Search for the cell housing the specified text and yield its [x, y] center coordinate. 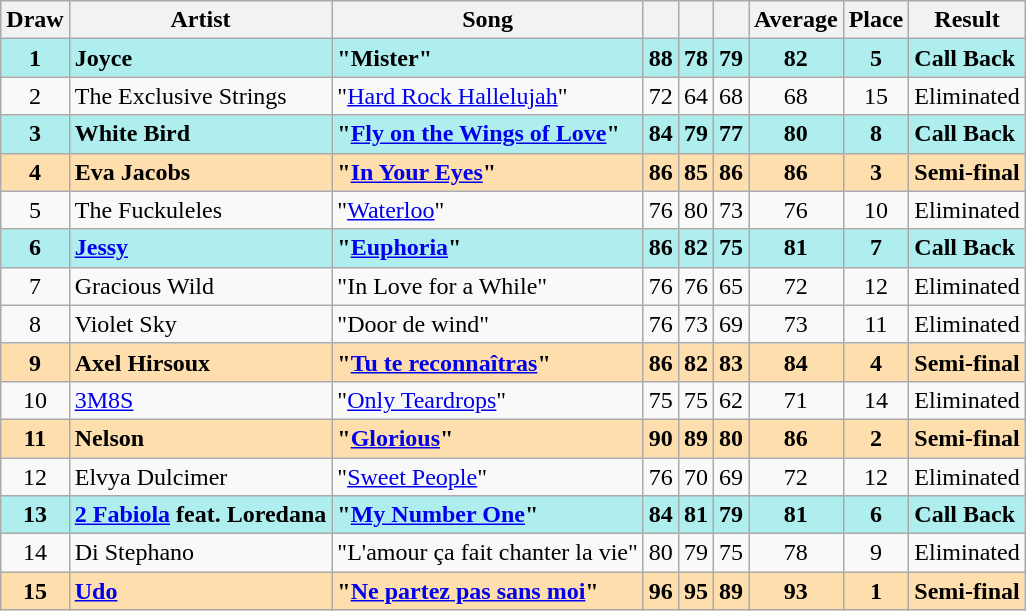
88 [660, 58]
"Only Teardrops" [488, 400]
13 [35, 515]
Draw [35, 20]
"Fly on the Wings of Love" [488, 134]
"Waterloo" [488, 210]
93 [796, 591]
65 [730, 286]
Jessy [200, 248]
2 Fabiola feat. Loredana [200, 515]
"L'amour ça fait chanter la vie" [488, 553]
62 [730, 400]
"My Number One" [488, 515]
85 [696, 172]
"In Your Eyes" [488, 172]
Joyce [200, 58]
Artist [200, 20]
90 [660, 438]
"Ne partez pas sans moi" [488, 591]
Violet Sky [200, 324]
83 [730, 362]
Axel Hirsoux [200, 362]
3M8S [200, 400]
"Tu te reconnaîtras" [488, 362]
96 [660, 591]
"Glorious" [488, 438]
77 [730, 134]
The Exclusive Strings [200, 96]
White Bird [200, 134]
Gracious Wild [200, 286]
64 [696, 96]
"Mister" [488, 58]
The Fuckuleles [200, 210]
Song [488, 20]
Place [876, 20]
"Door de wind" [488, 324]
"In Love for a While" [488, 286]
Nelson [200, 438]
"Sweet People" [488, 477]
Di Stephano [200, 553]
"Hard Rock Hallelujah" [488, 96]
Elvya Dulcimer [200, 477]
Eva Jacobs [200, 172]
70 [696, 477]
Average [796, 20]
"Euphoria" [488, 248]
71 [796, 400]
Udo [200, 591]
95 [696, 591]
Result [967, 20]
